For the text-containing cell, return its midpoint in (x, y) coordinate format. 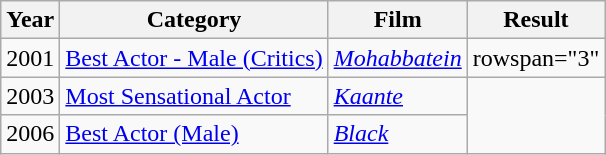
Black (398, 134)
Most Sensational Actor (194, 96)
Result (536, 20)
Film (398, 20)
2001 (30, 58)
Best Actor (Male) (194, 134)
rowspan="3" (536, 58)
Kaante (398, 96)
Best Actor - Male (Critics) (194, 58)
2006 (30, 134)
Year (30, 20)
2003 (30, 96)
Mohabbatein (398, 58)
Category (194, 20)
